Identify which cell holds the provided text, then report its [X, Y] central coordinate. 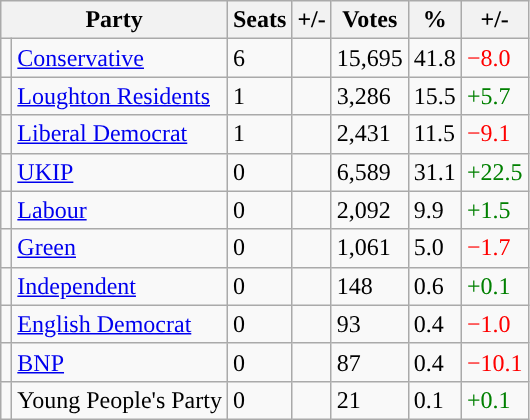
Young People's Party [120, 400]
+1.5 [494, 210]
−1.0 [494, 324]
UKIP [120, 172]
31.1 [434, 172]
Party [114, 20]
Green [120, 248]
93 [370, 324]
6 [259, 58]
148 [370, 286]
Conservative [120, 58]
−10.1 [494, 362]
6,589 [370, 172]
% [434, 20]
−1.7 [494, 248]
2,092 [370, 210]
5.0 [434, 248]
BNP [120, 362]
0.6 [434, 286]
41.8 [434, 58]
Independent [120, 286]
9.9 [434, 210]
Votes [370, 20]
+5.7 [494, 96]
Loughton Residents [120, 96]
0.1 [434, 400]
−9.1 [494, 134]
English Democrat [120, 324]
15,695 [370, 58]
3,286 [370, 96]
Seats [259, 20]
1,061 [370, 248]
2,431 [370, 134]
87 [370, 362]
15.5 [434, 96]
Labour [120, 210]
21 [370, 400]
Liberal Democrat [120, 134]
+22.5 [494, 172]
−8.0 [494, 58]
11.5 [434, 134]
